Pinpoint the cell where the given text exists, returning its [x, y] midpoint coordinate. 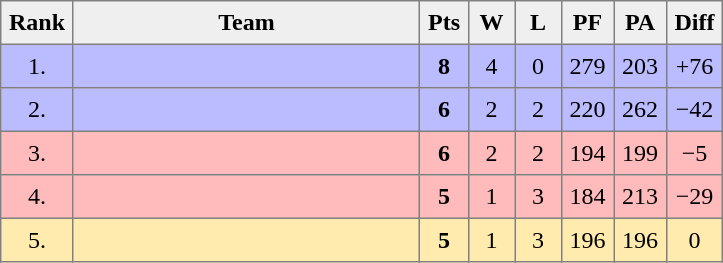
−5 [694, 153]
5. [38, 240]
+76 [694, 66]
Rank [38, 23]
PA [640, 23]
L [538, 23]
199 [640, 153]
−29 [694, 197]
1. [38, 66]
3. [38, 153]
8 [444, 66]
184 [587, 197]
Pts [444, 23]
Team [246, 23]
213 [640, 197]
194 [587, 153]
−42 [694, 110]
220 [587, 110]
Diff [694, 23]
4 [491, 66]
262 [640, 110]
279 [587, 66]
PF [587, 23]
4. [38, 197]
2. [38, 110]
W [491, 23]
203 [640, 66]
